Capture the cell that displays the provided text and extract its [X, Y] central coordinate. 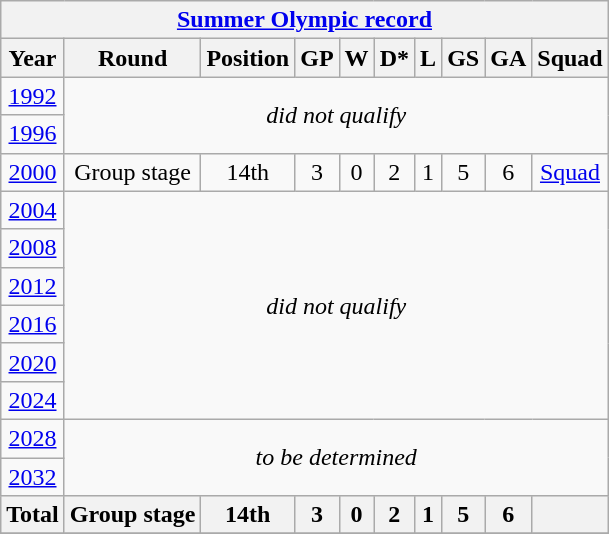
2028 [33, 438]
GP [317, 58]
2004 [33, 210]
D* [394, 58]
1996 [33, 134]
Position [248, 58]
W [356, 58]
GA [508, 58]
L [428, 58]
Year [33, 58]
to be determined [336, 457]
2008 [33, 248]
1992 [33, 96]
GS [464, 58]
2000 [33, 172]
Summer Olympic record [304, 20]
Total [33, 515]
2024 [33, 400]
2020 [33, 362]
Round [132, 58]
2012 [33, 286]
2016 [33, 324]
2032 [33, 477]
